Detect which cell encompasses the target text, then output its (X, Y) center coordinate. 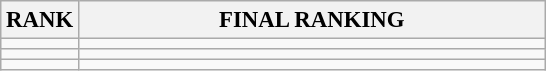
RANK (40, 20)
FINAL RANKING (312, 20)
